Output the [x, y] coordinate of the center of the cell containing the given text.  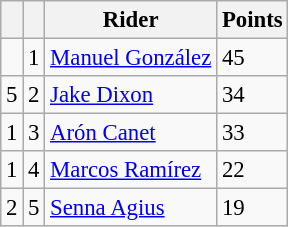
3 [34, 133]
Arón Canet [131, 133]
Senna Agius [131, 208]
4 [34, 170]
45 [252, 58]
Marcos Ramírez [131, 170]
22 [252, 170]
Rider [131, 20]
Jake Dixon [131, 95]
34 [252, 95]
Points [252, 20]
19 [252, 208]
Manuel González [131, 58]
33 [252, 133]
